Capture the cell that displays the provided text and extract its (X, Y) central coordinate. 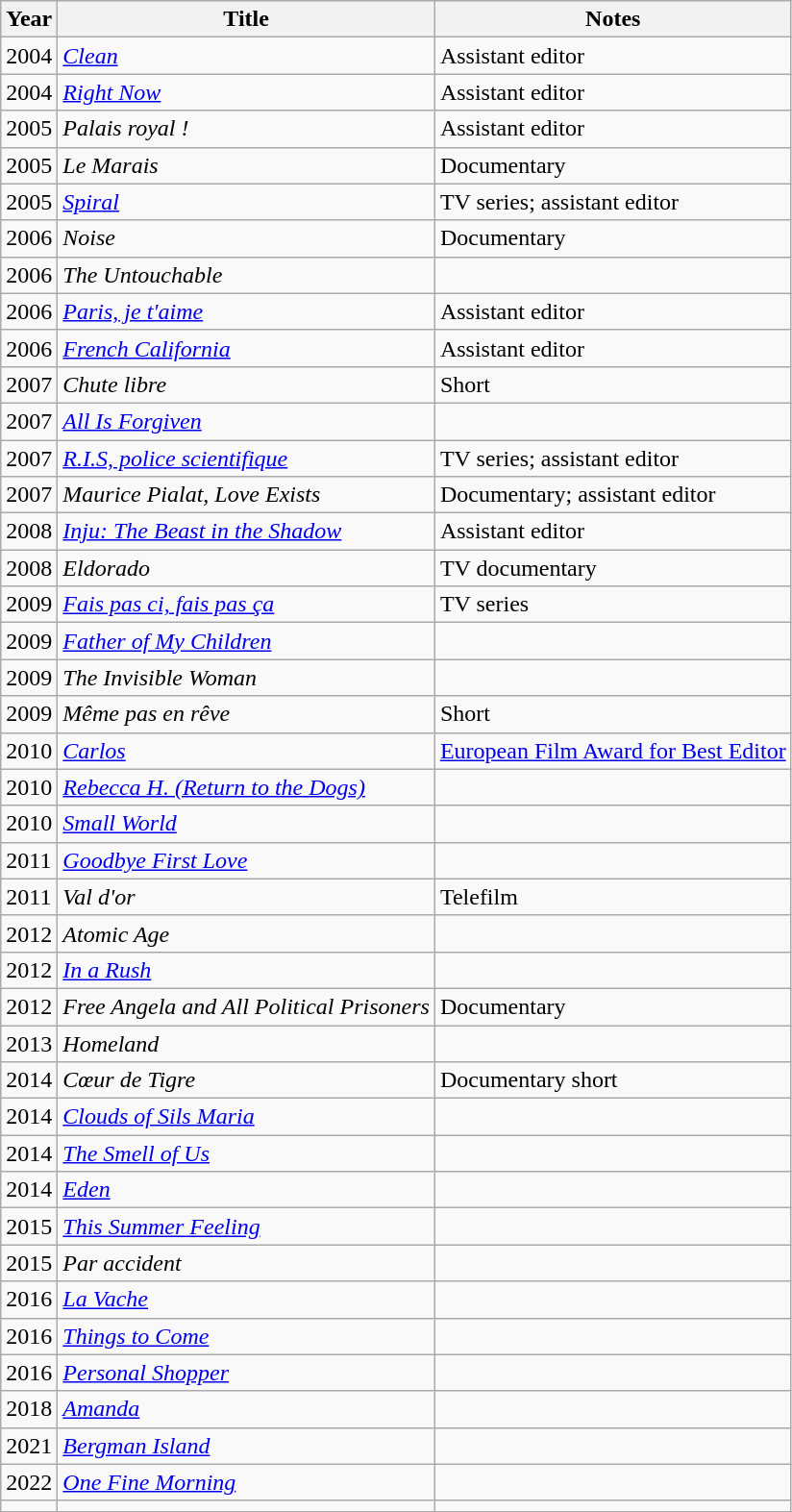
Documentary; assistant editor (613, 495)
Things to Come (246, 1336)
Fais pas ci, fais pas ça (246, 605)
Par accident (246, 1263)
Homeland (246, 1043)
Eden (246, 1190)
2021 (29, 1446)
Personal Shopper (246, 1373)
Title (246, 19)
This Summer Feeling (246, 1227)
Rebecca H. (Return to the Dogs) (246, 787)
Cœur de Tigre (246, 1080)
Bergman Island (246, 1446)
Small World (246, 824)
Noise (246, 238)
Carlos (246, 751)
Val d'or (246, 897)
Father of My Children (246, 641)
Chute libre (246, 384)
La Vache (246, 1300)
European Film Award for Best Editor (613, 751)
The Invisible Woman (246, 678)
Telefilm (613, 897)
Maurice Pialat, Love Exists (246, 495)
2022 (29, 1482)
The Smell of Us (246, 1153)
French California (246, 348)
Documentary short (613, 1080)
In a Rush (246, 970)
2018 (29, 1409)
Clouds of Sils Maria (246, 1117)
R.I.S, police scientifique (246, 459)
Notes (613, 19)
Atomic Age (246, 933)
Palais royal ! (246, 129)
All Is Forgiven (246, 421)
TV documentary (613, 568)
TV series (613, 605)
Eldorado (246, 568)
Free Angela and All Political Prisoners (246, 1006)
Inju: The Beast in the Shadow (246, 532)
Même pas en rêve (246, 714)
Goodbye First Love (246, 860)
Clean (246, 56)
Spiral (246, 202)
Paris, je t'aime (246, 311)
One Fine Morning (246, 1482)
Le Marais (246, 165)
2013 (29, 1043)
Right Now (246, 92)
The Untouchable (246, 275)
Year (29, 19)
Amanda (246, 1409)
